Return (X, Y) of the center of cell containing provided text 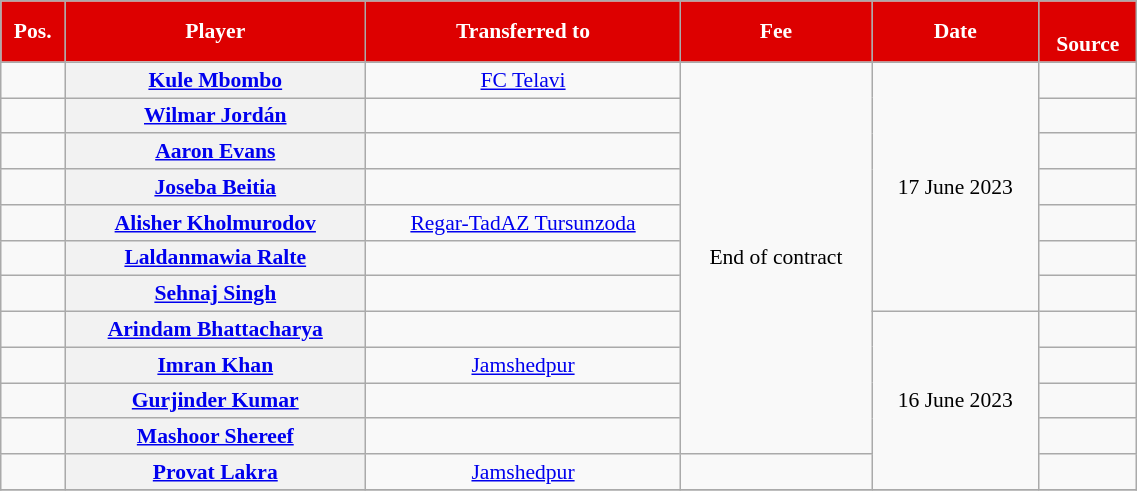
Joseba Beitia (216, 187)
Imran Khan (216, 365)
Arindam Bhattacharya (216, 330)
FC Telavi (523, 80)
Gurjinder Kumar (216, 401)
16 June 2023 (956, 401)
Fee (776, 32)
Mashoor Shereef (216, 437)
Date (956, 32)
Kule Mbombo (216, 80)
Player (216, 32)
17 June 2023 (956, 186)
Wilmar Jordán (216, 116)
Laldanmawia Ralte (216, 258)
Regar-TadAZ Tursunzoda (523, 223)
Sehnaj Singh (216, 294)
Aaron Evans (216, 152)
Alisher Kholmurodov (216, 223)
Transferred to (523, 32)
Source (1088, 32)
Provat Lakra (216, 472)
End of contract (776, 258)
Pos. (33, 32)
